Return [X, Y] of the center of cell containing provided text 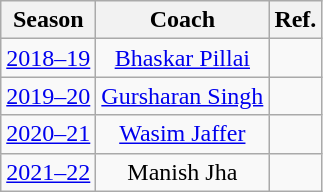
Bhaskar Pillai [182, 58]
Season [48, 20]
2018–19 [48, 58]
Manish Jha [182, 172]
Coach [182, 20]
2020–21 [48, 134]
Gursharan Singh [182, 96]
Ref. [296, 20]
2021–22 [48, 172]
2019–20 [48, 96]
Wasim Jaffer [182, 134]
